Search for the cell housing the specified text and yield its [x, y] center coordinate. 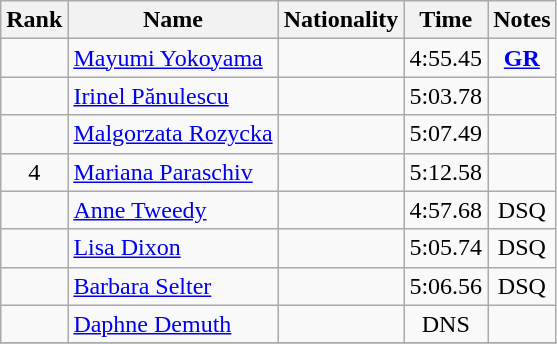
Nationality [341, 20]
Anne Tweedy [173, 210]
Time [446, 20]
Rank [34, 20]
Malgorzata Rozycka [173, 134]
5:03.78 [446, 96]
Lisa Dixon [173, 248]
4:57.68 [446, 210]
5:05.74 [446, 248]
Irinel Pănulescu [173, 96]
4 [34, 172]
5:06.56 [446, 286]
Mayumi Yokoyama [173, 58]
Mariana Paraschiv [173, 172]
GR [522, 58]
5:07.49 [446, 134]
4:55.45 [446, 58]
DNS [446, 324]
Barbara Selter [173, 286]
Name [173, 20]
Daphne Demuth [173, 324]
5:12.58 [446, 172]
Notes [522, 20]
